Return [X, Y] of the center of cell containing provided text 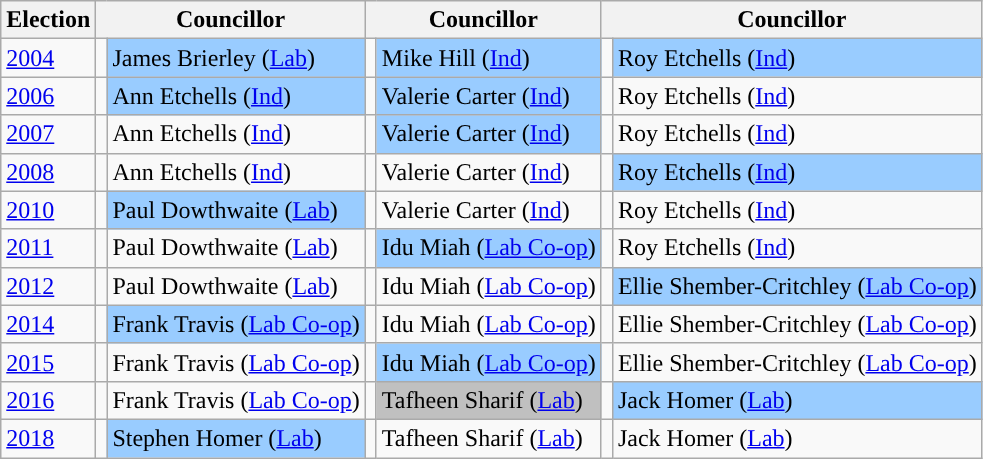
2012 [48, 286]
2014 [48, 324]
2010 [48, 210]
James Brierley (Lab) [236, 58]
2015 [48, 362]
Mike Hill (Ind) [488, 58]
2007 [48, 134]
2011 [48, 248]
Election [48, 20]
2008 [48, 172]
2016 [48, 400]
2006 [48, 96]
2018 [48, 438]
2004 [48, 58]
Stephen Homer (Lab) [236, 438]
